Return the [x, y] coordinate for the center point of the cell that contains the specified text.  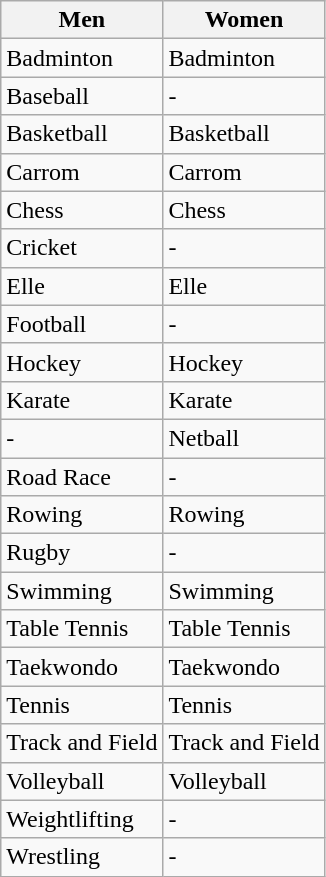
Netball [244, 438]
Rugby [82, 553]
Men [82, 20]
Weightlifting [82, 819]
Baseball [82, 96]
Cricket [82, 248]
Road Race [82, 477]
Women [244, 20]
Football [82, 324]
Wrestling [82, 857]
